Return the [x, y] coordinate for the center point of the cell that contains the specified text.  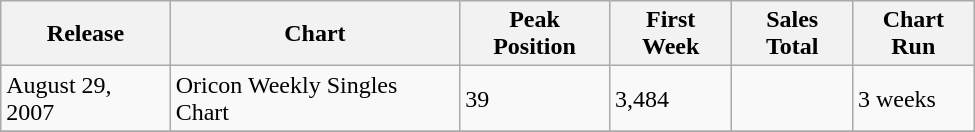
Release [86, 34]
August 29, 2007 [86, 98]
Sales Total [792, 34]
39 [535, 98]
3 weeks [913, 98]
First Week [670, 34]
Oricon Weekly Singles Chart [314, 98]
Chart [314, 34]
Peak Position [535, 34]
Chart Run [913, 34]
3,484 [670, 98]
